Search for the cell housing the specified text and yield its (X, Y) center coordinate. 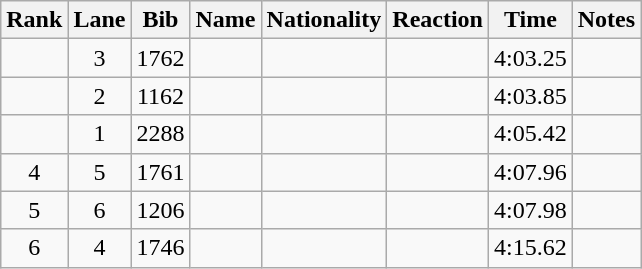
4:03.25 (530, 58)
1761 (160, 172)
1746 (160, 248)
3 (100, 58)
Lane (100, 20)
2 (100, 96)
1 (100, 134)
1162 (160, 96)
4:15.62 (530, 248)
1762 (160, 58)
Notes (606, 20)
4:07.98 (530, 210)
Time (530, 20)
Rank (34, 20)
2288 (160, 134)
1206 (160, 210)
4:05.42 (530, 134)
4:07.96 (530, 172)
Nationality (324, 20)
Bib (160, 20)
4:03.85 (530, 96)
Name (226, 20)
Reaction (438, 20)
